From the cell containing the given text, extract its center point as [x, y] coordinate. 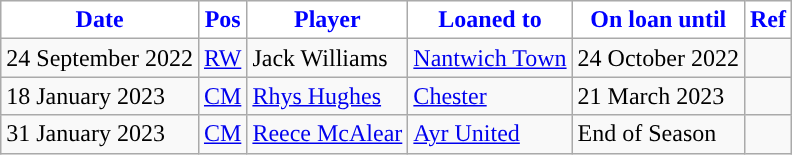
24 October 2022 [658, 58]
Pos [222, 20]
21 March 2023 [658, 96]
On loan until [658, 20]
Player [328, 20]
Ayr United [490, 134]
Date [100, 20]
Reece McAlear [328, 134]
Nantwich Town [490, 58]
Ref [768, 20]
End of Season [658, 134]
18 January 2023 [100, 96]
Loaned to [490, 20]
RW [222, 58]
31 January 2023 [100, 134]
Chester [490, 96]
Rhys Hughes [328, 96]
Jack Williams [328, 58]
24 September 2022 [100, 58]
